Return [X, Y] of the center of cell containing provided text 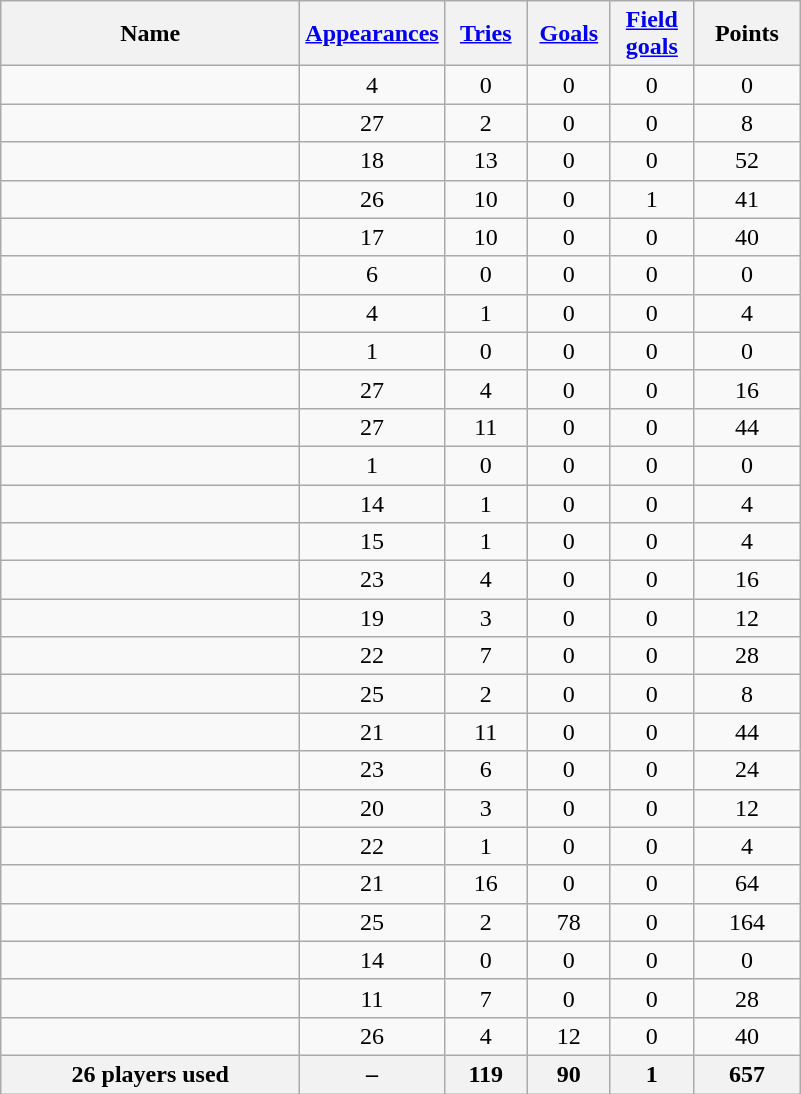
24 [746, 770]
19 [372, 618]
164 [746, 922]
Tries [486, 34]
41 [746, 199]
26 players used [150, 1074]
– [372, 1074]
Goals [568, 34]
52 [746, 161]
657 [746, 1074]
20 [372, 808]
90 [568, 1074]
119 [486, 1074]
Field goals [652, 34]
Name [150, 34]
64 [746, 884]
13 [486, 161]
78 [568, 922]
Appearances [372, 34]
17 [372, 237]
Points [746, 34]
15 [372, 542]
18 [372, 161]
